Find where the given text appears and provide that cell's center as (x, y) coordinate. 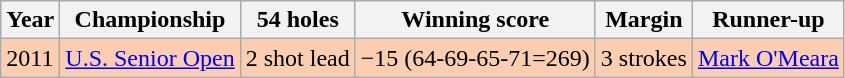
Year (30, 20)
Winning score (475, 20)
Mark O'Meara (768, 58)
U.S. Senior Open (150, 58)
54 holes (298, 20)
Championship (150, 20)
−15 (64-69-65-71=269) (475, 58)
2 shot lead (298, 58)
Margin (644, 20)
3 strokes (644, 58)
Runner-up (768, 20)
2011 (30, 58)
